Determine the (x, y) coordinate at the center of the cell enclosing the given text.  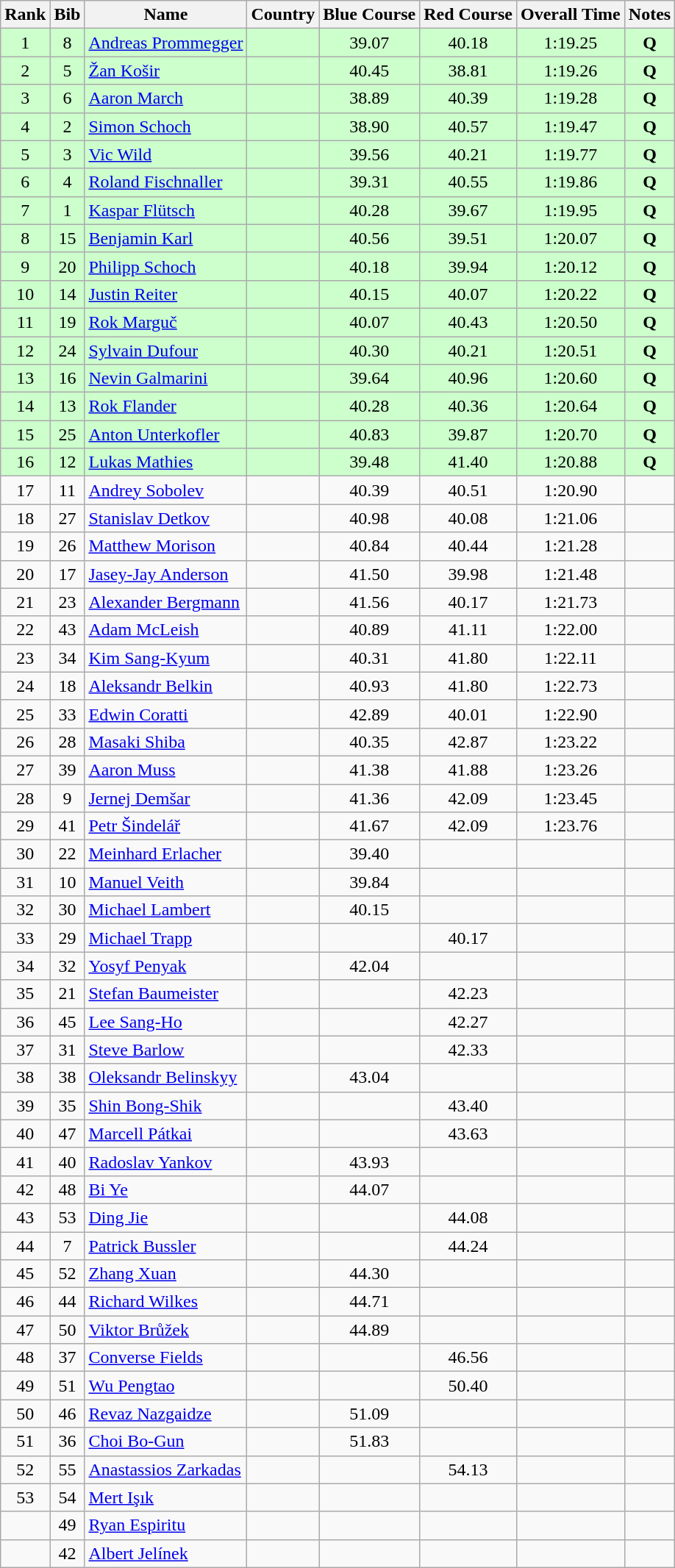
40.35 (369, 742)
1:23.45 (571, 798)
Zhang Xuan (166, 1274)
41.11 (468, 630)
46.56 (468, 1358)
39.87 (468, 434)
Kaspar Flütsch (166, 210)
Andreas Prommegger (166, 43)
54.13 (468, 1469)
42.87 (468, 742)
51.83 (369, 1442)
Michael Trapp (166, 938)
Wu Pengtao (166, 1386)
44.30 (369, 1274)
Andrey Sobolev (166, 490)
Lee Sang-Ho (166, 1022)
Anastassios Zarkadas (166, 1469)
39.51 (468, 238)
Aaron March (166, 99)
Simon Schoch (166, 126)
Rok Flander (166, 407)
1:22.73 (571, 686)
40.45 (369, 71)
1:20.22 (571, 294)
1:20.07 (571, 238)
1:20.12 (571, 266)
Viktor Brůžek (166, 1330)
1:19.47 (571, 126)
40.83 (369, 434)
Red Course (468, 15)
44.07 (369, 1189)
Bib (68, 15)
39.31 (369, 182)
43.04 (369, 1078)
40.31 (369, 658)
Lukas Mathies (166, 462)
39.07 (369, 43)
Aleksandr Belkin (166, 686)
Masaki Shiba (166, 742)
Kim Sang-Kyum (166, 658)
Blue Course (369, 15)
Oleksandr Belinskyy (166, 1078)
39.56 (369, 154)
1:20.90 (571, 490)
Jernej Demšar (166, 798)
1:22.90 (571, 714)
1:22.11 (571, 658)
1:20.88 (571, 462)
Petr Šindelář (166, 826)
Bi Ye (166, 1189)
40.98 (369, 518)
Meinhard Erlacher (166, 854)
41.38 (369, 770)
Radoslav Yankov (166, 1161)
54 (68, 1497)
40.57 (468, 126)
42.27 (468, 1022)
Justin Reiter (166, 294)
40.89 (369, 630)
40.36 (468, 407)
Jasey-Jay Anderson (166, 574)
1:19.26 (571, 71)
42.23 (468, 994)
41.67 (369, 826)
Matthew Morison (166, 546)
38.81 (468, 71)
1:21.28 (571, 546)
40.96 (468, 379)
Shin Bong-Shik (166, 1106)
38.90 (369, 126)
41.56 (369, 602)
41.36 (369, 798)
1:21.48 (571, 574)
Edwin Coratti (166, 714)
39.94 (468, 266)
Converse Fields (166, 1358)
41.88 (468, 770)
Overall Time (571, 15)
41.50 (369, 574)
50.40 (468, 1386)
40.01 (468, 714)
44.89 (369, 1330)
Ryan Espiritu (166, 1525)
Notes (649, 15)
39.84 (369, 882)
Adam McLeish (166, 630)
1:20.50 (571, 322)
39.48 (369, 462)
40.93 (369, 686)
Patrick Bussler (166, 1246)
Aaron Muss (166, 770)
Albert Jelínek (166, 1553)
Yosyf Penyak (166, 966)
40.56 (369, 238)
Roland Fischnaller (166, 182)
41.40 (468, 462)
Stefan Baumeister (166, 994)
Nevin Galmarini (166, 379)
55 (68, 1469)
39.40 (369, 854)
42.04 (369, 966)
Philipp Schoch (166, 266)
1:23.76 (571, 826)
Sylvain Dufour (166, 351)
Mert Işık (166, 1497)
Anton Unterkofler (166, 434)
Stanislav Detkov (166, 518)
1:20.51 (571, 351)
40.30 (369, 351)
Manuel Veith (166, 882)
40.84 (369, 546)
43.63 (468, 1134)
1:19.25 (571, 43)
40.44 (468, 546)
38.89 (369, 99)
39.67 (468, 210)
Country (283, 15)
1:19.28 (571, 99)
1:20.70 (571, 434)
42.89 (369, 714)
Marcell Pátkai (166, 1134)
1:22.00 (571, 630)
1:19.95 (571, 210)
42.33 (468, 1050)
Richard Wilkes (166, 1302)
1:23.22 (571, 742)
40.55 (468, 182)
Alexander Bergmann (166, 602)
1:20.60 (571, 379)
1:20.64 (571, 407)
Rok Marguč (166, 322)
Ding Jie (166, 1217)
39.64 (369, 379)
Vic Wild (166, 154)
1:21.73 (571, 602)
44.24 (468, 1246)
1:23.26 (571, 770)
40.08 (468, 518)
39.98 (468, 574)
40.43 (468, 322)
Name (166, 15)
44.08 (468, 1217)
Michael Lambert (166, 910)
1:19.86 (571, 182)
Benjamin Karl (166, 238)
43.40 (468, 1106)
Rank (25, 15)
40.51 (468, 490)
1:21.06 (571, 518)
44.71 (369, 1302)
Revaz Nazgaidze (166, 1414)
Steve Barlow (166, 1050)
43.93 (369, 1161)
Žan Košir (166, 71)
1:19.77 (571, 154)
Choi Bo-Gun (166, 1442)
51.09 (369, 1414)
